From the cell containing the given text, extract its center point as (X, Y) coordinate. 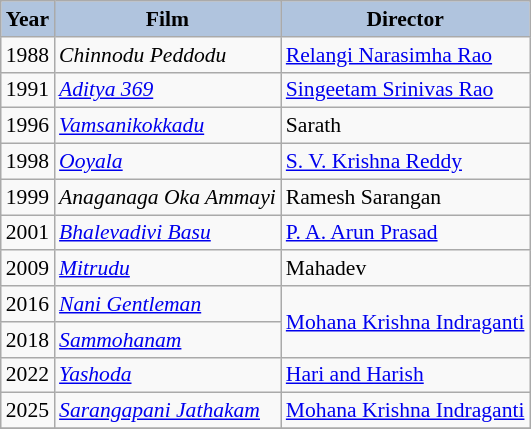
Anaganaga Oka Ammayi (168, 197)
Bhalevadivi Basu (168, 233)
Ramesh Sarangan (406, 197)
Hari and Harish (406, 375)
Relangi Narasimha Rao (406, 55)
1999 (28, 197)
2001 (28, 233)
P. A. Arun Prasad (406, 233)
Mahadev (406, 269)
Chinnodu Peddodu (168, 55)
Mitrudu (168, 269)
Film (168, 19)
Sarath (406, 126)
Sarangapani Jathakam (168, 411)
2009 (28, 269)
2016 (28, 304)
Vamsanikokkadu (168, 126)
Year (28, 19)
Aditya 369 (168, 90)
2025 (28, 411)
Sammohanam (168, 340)
1988 (28, 55)
2018 (28, 340)
S. V. Krishna Reddy (406, 162)
Director (406, 19)
1991 (28, 90)
Nani Gentleman (168, 304)
1996 (28, 126)
Singeetam Srinivas Rao (406, 90)
Ooyala (168, 162)
Yashoda (168, 375)
2022 (28, 375)
1998 (28, 162)
